From the cell containing the given text, extract its center point as (X, Y) coordinate. 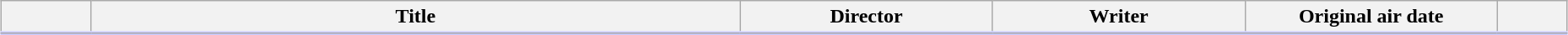
Title (415, 17)
Director (866, 17)
Original air date (1371, 17)
Writer (1119, 17)
